Return the (X, Y) coordinate for the center point of the cell that contains the specified text.  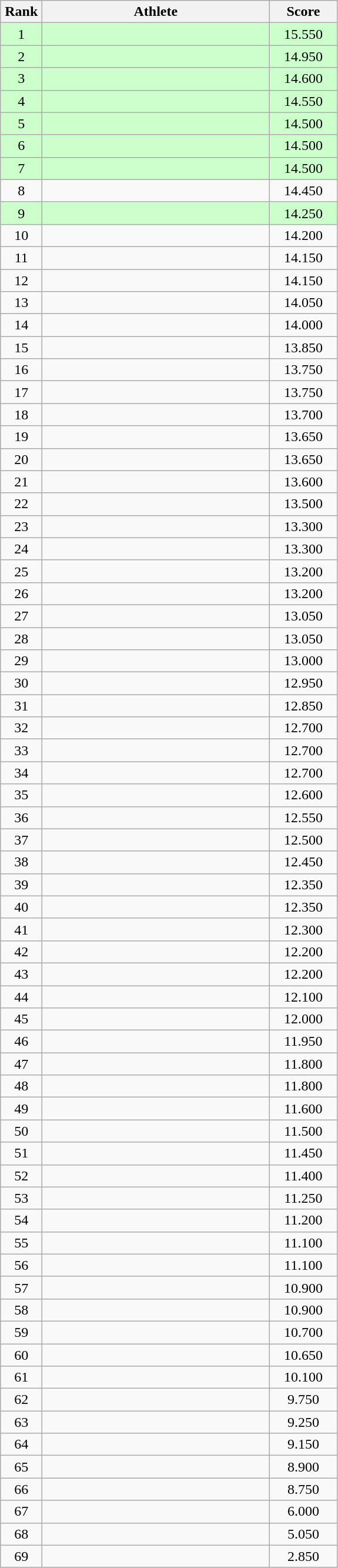
33 (21, 750)
56 (21, 1265)
19 (21, 437)
5 (21, 124)
69 (21, 1556)
12.100 (303, 997)
9.150 (303, 1444)
8.750 (303, 1489)
51 (21, 1153)
10.700 (303, 1332)
30 (21, 683)
12.000 (303, 1019)
12.850 (303, 706)
66 (21, 1489)
8.900 (303, 1467)
Score (303, 12)
61 (21, 1377)
31 (21, 706)
59 (21, 1332)
13.700 (303, 415)
11.250 (303, 1198)
12.450 (303, 862)
39 (21, 885)
36 (21, 818)
21 (21, 482)
65 (21, 1467)
11.950 (303, 1042)
11 (21, 258)
48 (21, 1086)
14.000 (303, 325)
27 (21, 616)
14.250 (303, 213)
7 (21, 168)
6 (21, 146)
12.550 (303, 818)
15 (21, 348)
25 (21, 571)
26 (21, 593)
1 (21, 34)
53 (21, 1198)
63 (21, 1422)
14.200 (303, 235)
13.500 (303, 504)
14.600 (303, 79)
20 (21, 459)
15.550 (303, 34)
44 (21, 997)
40 (21, 907)
24 (21, 549)
22 (21, 504)
12.300 (303, 929)
29 (21, 661)
43 (21, 974)
Rank (21, 12)
67 (21, 1512)
60 (21, 1355)
37 (21, 840)
4 (21, 101)
57 (21, 1287)
10 (21, 235)
10.650 (303, 1355)
12.600 (303, 795)
12 (21, 281)
13.850 (303, 348)
14.950 (303, 56)
12.950 (303, 683)
11.600 (303, 1109)
58 (21, 1310)
38 (21, 862)
Athlete (156, 12)
14.550 (303, 101)
12.500 (303, 840)
17 (21, 392)
9.750 (303, 1400)
11.450 (303, 1153)
45 (21, 1019)
34 (21, 773)
35 (21, 795)
47 (21, 1064)
52 (21, 1176)
41 (21, 929)
49 (21, 1109)
28 (21, 638)
6.000 (303, 1512)
14 (21, 325)
13.600 (303, 482)
62 (21, 1400)
50 (21, 1131)
9.250 (303, 1422)
11.400 (303, 1176)
11.500 (303, 1131)
3 (21, 79)
16 (21, 370)
18 (21, 415)
32 (21, 728)
55 (21, 1243)
14.450 (303, 191)
5.050 (303, 1534)
2 (21, 56)
14.050 (303, 303)
13.000 (303, 661)
46 (21, 1042)
9 (21, 213)
54 (21, 1220)
8 (21, 191)
2.850 (303, 1556)
42 (21, 952)
11.200 (303, 1220)
10.100 (303, 1377)
23 (21, 526)
13 (21, 303)
68 (21, 1534)
64 (21, 1444)
